Determine the (X, Y) coordinate at the center of the cell enclosing the given text.  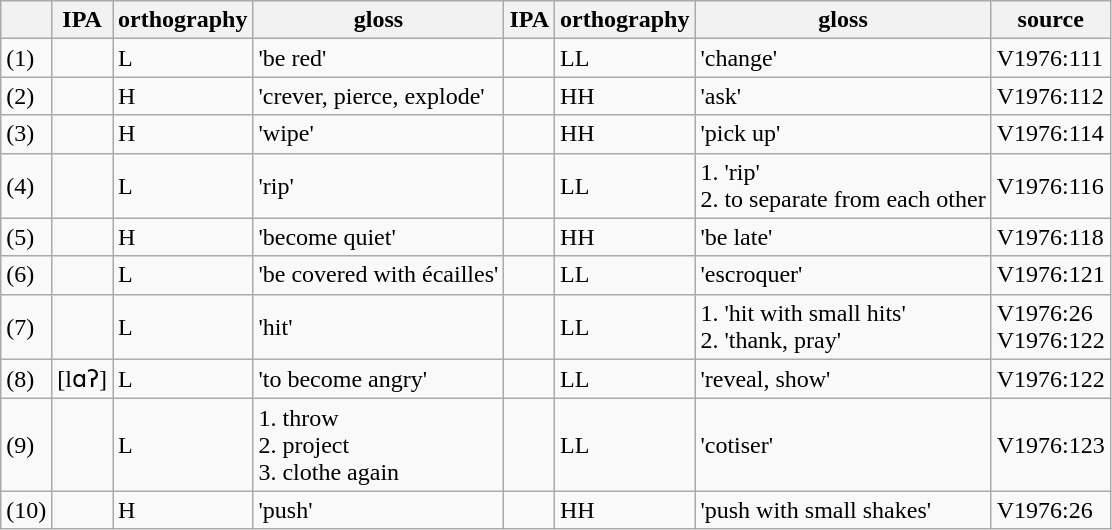
'be late' (843, 237)
V1976:118 (1050, 237)
(6) (26, 275)
'hit' (378, 326)
V1976:112 (1050, 96)
(3) (26, 134)
'to become angry' (378, 379)
1. 'rip'2. to separate from each other (843, 186)
'reveal, show' (843, 379)
source (1050, 20)
(2) (26, 96)
'change' (843, 58)
(4) (26, 186)
V1976:114 (1050, 134)
'cotiser' (843, 445)
'rip' (378, 186)
1. throw2. project3. clothe again (378, 445)
V1976:122 (1050, 379)
V1976:121 (1050, 275)
(8) (26, 379)
V1976:26V1976:122 (1050, 326)
'be covered with écailles' (378, 275)
'escroquer' (843, 275)
(7) (26, 326)
'push with small shakes' (843, 510)
V1976:26 (1050, 510)
[lɑʔ] (82, 379)
V1976:111 (1050, 58)
'pick up' (843, 134)
V1976:116 (1050, 186)
1. 'hit with small hits'2. 'thank, pray' (843, 326)
'crever, pierce, explode' (378, 96)
V1976:123 (1050, 445)
(1) (26, 58)
'ask' (843, 96)
'wipe' (378, 134)
(9) (26, 445)
(10) (26, 510)
'become quiet' (378, 237)
'push' (378, 510)
'be red' (378, 58)
(5) (26, 237)
